Detect which cell encompasses the target text, then output its [X, Y] center coordinate. 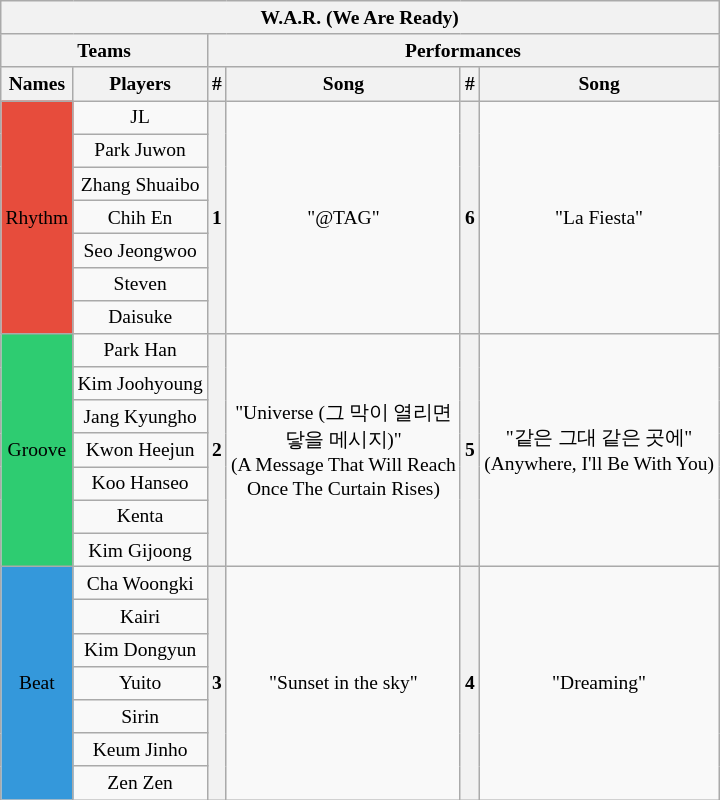
2 [216, 450]
"Universe (그 막이 열리면 닿을 메시지)" (A Message That Will Reach Once The Curtain Rises) [343, 450]
Kim Joohyoung [140, 384]
Beat [37, 684]
Kim Gijoong [140, 550]
Rhythm [37, 218]
W.A.R. (We Are Ready) [360, 18]
"Dreaming" [600, 684]
Yuito [140, 682]
Teams [104, 50]
Chih En [140, 216]
Jang Kyungho [140, 416]
"Sunset in the sky" [343, 684]
Seo Jeongwoo [140, 250]
"같은 그대 같은 곳에" (Anywhere, I'll Be With You) [600, 450]
Daisuke [140, 316]
Players [140, 84]
Zen Zen [140, 782]
3 [216, 684]
Names [37, 84]
6 [470, 218]
4 [470, 684]
Steven [140, 284]
Cha Woongki [140, 584]
Keum Jinho [140, 750]
Performances [462, 50]
Groove [37, 450]
Park Han [140, 350]
Kenta [140, 516]
Zhang Shuaibo [140, 184]
Kwon Heejun [140, 450]
5 [470, 450]
"@TAG" [343, 218]
"La Fiesta" [600, 218]
Kairi [140, 616]
Kim Dongyun [140, 650]
1 [216, 218]
Koo Hanseo [140, 484]
JL [140, 118]
Sirin [140, 716]
Park Juwon [140, 150]
